Determine the [x, y] coordinate at the center of the cell enclosing the given text.  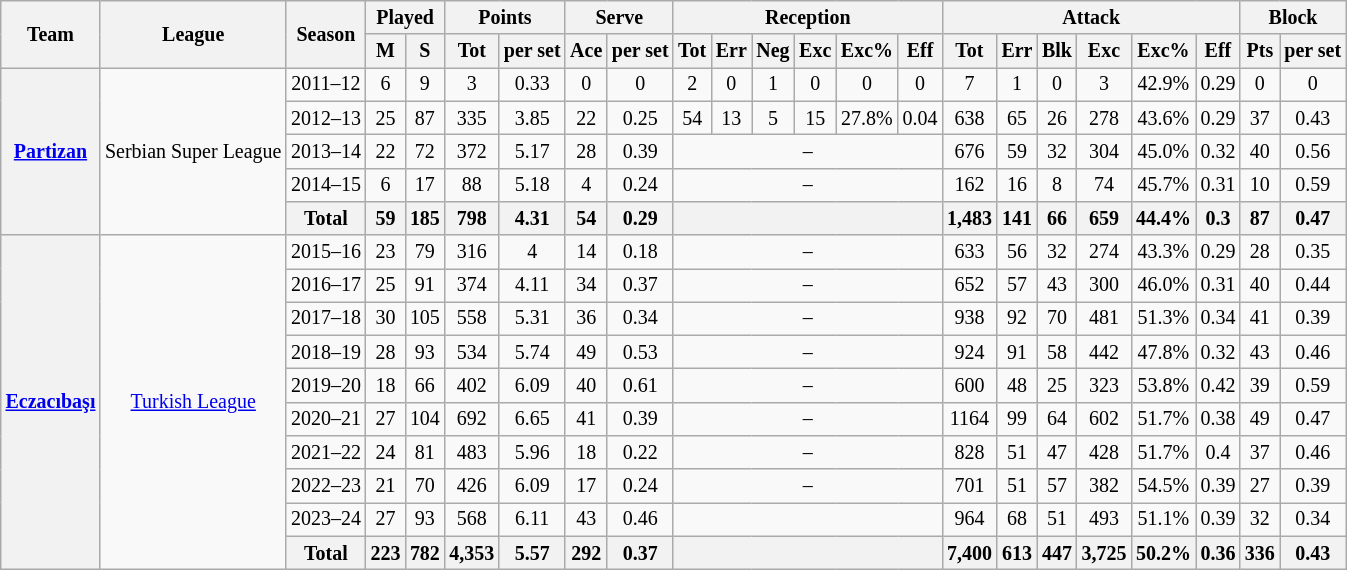
27.8% [867, 118]
828 [969, 452]
483 [472, 452]
League [193, 34]
43.3% [1163, 252]
568 [472, 520]
Pts [1260, 52]
Season [326, 34]
44.4% [1163, 218]
34 [586, 286]
Partizan [50, 152]
964 [969, 520]
5.17 [532, 152]
2015–16 [326, 252]
278 [1104, 118]
21 [386, 486]
2 [692, 84]
64 [1056, 420]
Blk [1056, 52]
5.96 [532, 452]
S [424, 52]
7 [969, 84]
50.2% [1163, 554]
Points [506, 18]
47 [1056, 452]
2022–23 [326, 486]
2011–12 [326, 84]
56 [1018, 252]
613 [1018, 554]
4.11 [532, 286]
5.74 [532, 352]
2012–13 [326, 118]
0.44 [1313, 286]
6.11 [532, 520]
600 [969, 386]
Turkish League [193, 402]
0.25 [640, 118]
0.04 [920, 118]
68 [1018, 520]
316 [472, 252]
15 [815, 118]
48 [1018, 386]
493 [1104, 520]
30 [386, 318]
323 [1104, 386]
54.5% [1163, 486]
8 [1056, 184]
1,483 [969, 218]
Team [50, 34]
2020–21 [326, 420]
2021–22 [326, 452]
304 [1104, 152]
692 [472, 420]
2016–17 [326, 286]
14 [586, 252]
3.85 [532, 118]
2023–24 [326, 520]
223 [386, 554]
36 [586, 318]
0.36 [1218, 554]
534 [472, 352]
39 [1260, 386]
0.53 [640, 352]
104 [424, 420]
81 [424, 452]
4,353 [472, 554]
45.0% [1163, 152]
0.38 [1218, 420]
2017–18 [326, 318]
336 [1260, 554]
23 [386, 252]
382 [1104, 486]
0.56 [1313, 152]
3,725 [1104, 554]
0.22 [640, 452]
26 [1056, 118]
5.57 [532, 554]
99 [1018, 420]
13 [732, 118]
185 [424, 218]
924 [969, 352]
652 [969, 286]
M [386, 52]
676 [969, 152]
72 [424, 152]
782 [424, 554]
5 [774, 118]
0.18 [640, 252]
Ace [586, 52]
292 [586, 554]
0.3 [1218, 218]
58 [1056, 352]
374 [472, 286]
Eczacıbaşı [50, 402]
426 [472, 486]
300 [1104, 286]
5.31 [532, 318]
447 [1056, 554]
2014–15 [326, 184]
24 [386, 452]
Reception [808, 18]
602 [1104, 420]
0.33 [532, 84]
46.0% [1163, 286]
47.8% [1163, 352]
442 [1104, 352]
402 [472, 386]
53.8% [1163, 386]
Serbian Super League [193, 152]
10 [1260, 184]
372 [472, 152]
659 [1104, 218]
4.31 [532, 218]
51.3% [1163, 318]
105 [424, 318]
88 [472, 184]
42.9% [1163, 84]
9 [424, 84]
428 [1104, 452]
2013–14 [326, 152]
638 [969, 118]
0.61 [640, 386]
1164 [969, 420]
92 [1018, 318]
Played [406, 18]
274 [1104, 252]
Block [1293, 18]
43.6% [1163, 118]
162 [969, 184]
938 [969, 318]
335 [472, 118]
798 [472, 218]
45.7% [1163, 184]
2018–19 [326, 352]
2019–20 [326, 386]
79 [424, 252]
6.65 [532, 420]
633 [969, 252]
74 [1104, 184]
0.35 [1313, 252]
16 [1018, 184]
701 [969, 486]
558 [472, 318]
51.1% [1163, 520]
7,400 [969, 554]
Serve [619, 18]
65 [1018, 118]
5.18 [532, 184]
0.42 [1218, 386]
0.4 [1218, 452]
Attack [1091, 18]
481 [1104, 318]
141 [1018, 218]
Neg [774, 52]
